Return [x, y] of the center of cell containing provided text 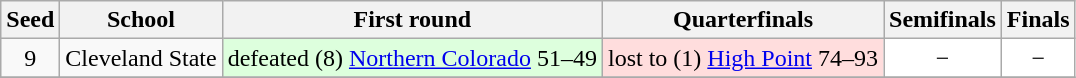
Seed [30, 20]
defeated (8) Northern Colorado 51–49 [412, 58]
Semifinals [943, 20]
First round [412, 20]
lost to (1) High Point 74–93 [742, 58]
School [141, 20]
Quarterfinals [742, 20]
9 [30, 58]
Finals [1038, 20]
Cleveland State [141, 58]
